Search for the cell housing the specified text and yield its (x, y) center coordinate. 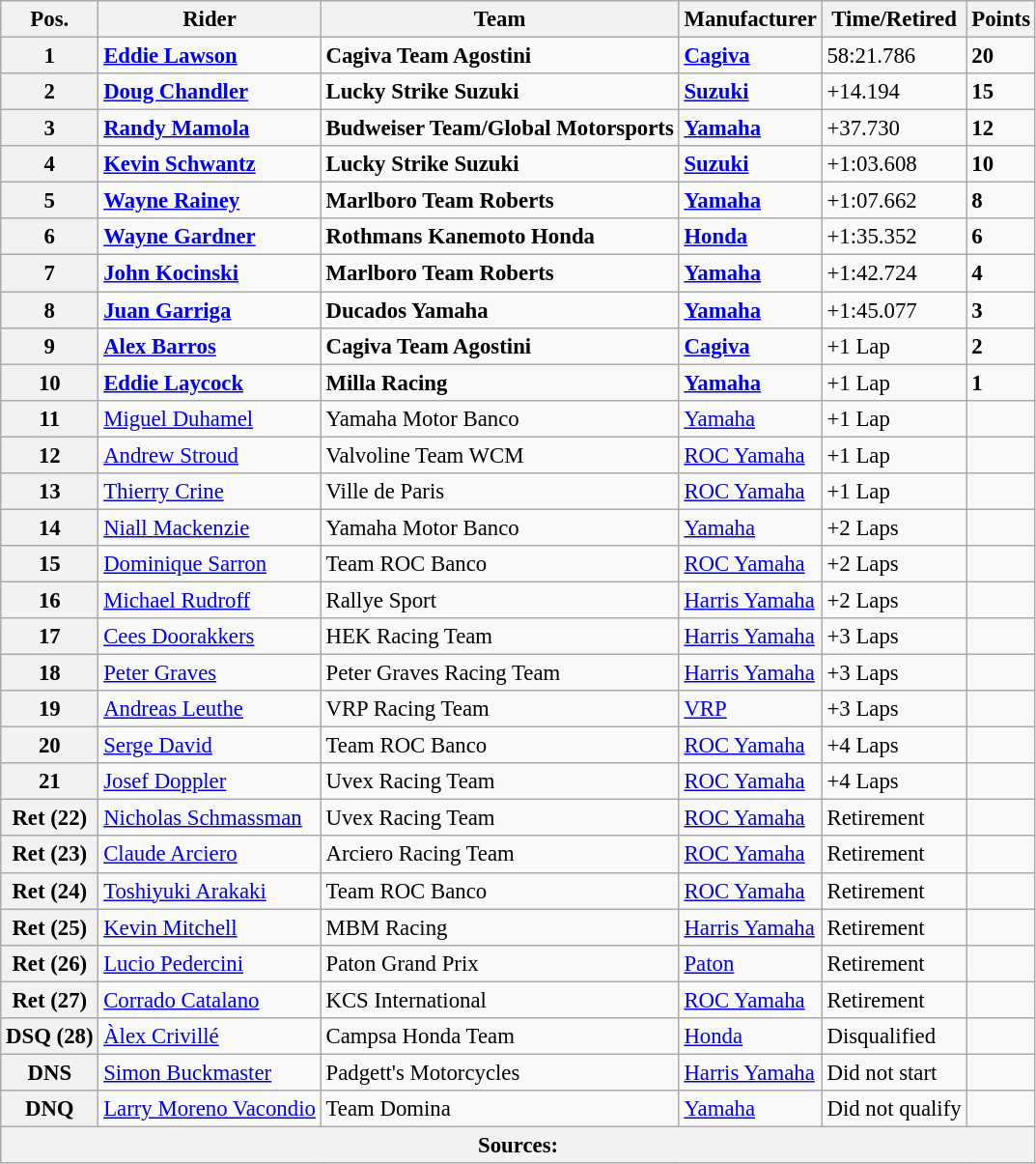
HEK Racing Team (500, 637)
14 (50, 527)
Disqualified (894, 1036)
11 (50, 418)
Ret (22) (50, 818)
Arciero Racing Team (500, 855)
Rallye Sport (500, 600)
Niall Mackenzie (210, 527)
John Kocinski (210, 273)
Valvoline Team WCM (500, 455)
Sources: (518, 1145)
Cees Doorakkers (210, 637)
Corrado Catalano (210, 1000)
Ville de Paris (500, 492)
+1:07.662 (894, 201)
+1:35.352 (894, 237)
Paton Grand Prix (500, 963)
Serge David (210, 746)
19 (50, 709)
Peter Graves (210, 673)
KCS International (500, 1000)
Time/Retired (894, 19)
Team (500, 19)
Peter Graves Racing Team (500, 673)
Eddie Laycock (210, 383)
+1:42.724 (894, 273)
Nicholas Schmassman (210, 818)
Doug Chandler (210, 92)
Wayne Gardner (210, 237)
Michael Rudroff (210, 600)
Rider (210, 19)
Ret (23) (50, 855)
+1:45.077 (894, 310)
+14.194 (894, 92)
16 (50, 600)
17 (50, 637)
Toshiyuki Arakaki (210, 891)
Did not qualify (894, 1109)
Andreas Leuthe (210, 709)
Ducados Yamaha (500, 310)
Kevin Mitchell (210, 927)
Points (1000, 19)
Did not start (894, 1072)
+1:03.608 (894, 164)
Andrew Stroud (210, 455)
Pos. (50, 19)
Ret (26) (50, 963)
Larry Moreno Vacondio (210, 1109)
Àlex Crivillé (210, 1036)
+37.730 (894, 128)
DSQ (28) (50, 1036)
Wayne Rainey (210, 201)
Budweiser Team/Global Motorsports (500, 128)
Kevin Schwantz (210, 164)
Milla Racing (500, 383)
Claude Arciero (210, 855)
Lucio Pedercini (210, 963)
Ret (25) (50, 927)
18 (50, 673)
DNS (50, 1072)
5 (50, 201)
Dominique Sarron (210, 564)
Rothmans Kanemoto Honda (500, 237)
Thierry Crine (210, 492)
VRP Racing Team (500, 709)
7 (50, 273)
58:21.786 (894, 56)
Campsa Honda Team (500, 1036)
Eddie Lawson (210, 56)
Alex Barros (210, 346)
Paton (750, 963)
9 (50, 346)
13 (50, 492)
Team Domina (500, 1109)
Ret (24) (50, 891)
DNQ (50, 1109)
VRP (750, 709)
Juan Garriga (210, 310)
Josef Doppler (210, 781)
Padgett's Motorcycles (500, 1072)
21 (50, 781)
Randy Mamola (210, 128)
Simon Buckmaster (210, 1072)
Manufacturer (750, 19)
MBM Racing (500, 927)
Ret (27) (50, 1000)
Miguel Duhamel (210, 418)
